For the text-containing cell, return its midpoint in (x, y) coordinate format. 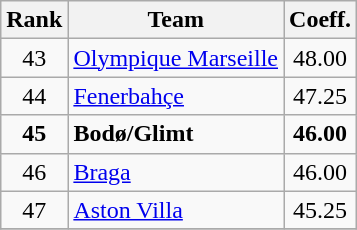
47.25 (320, 96)
43 (34, 58)
48.00 (320, 58)
Team (176, 20)
Aston Villa (176, 210)
Bodø/Glimt (176, 134)
Braga (176, 172)
45 (34, 134)
45.25 (320, 210)
44 (34, 96)
Coeff. (320, 20)
Rank (34, 20)
Fenerbahçe (176, 96)
46 (34, 172)
47 (34, 210)
Olympique Marseille (176, 58)
